Determine the [X, Y] coordinate at the center of the cell enclosing the given text.  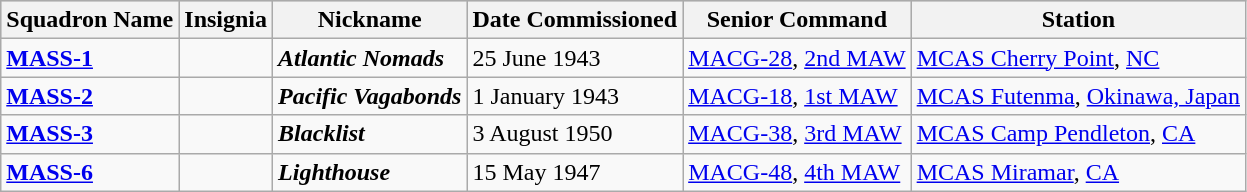
MACG-38, 3rd MAW [797, 134]
Senior Command [797, 20]
MCAS Camp Pendleton, CA [1078, 134]
Blacklist [370, 134]
MACG-28, 2nd MAW [797, 58]
MASS-6 [90, 172]
Insignia [226, 20]
Date Commissioned [575, 20]
1 January 1943 [575, 96]
Nickname [370, 20]
Pacific Vagabonds [370, 96]
MCAS Futenma, Okinawa, Japan [1078, 96]
15 May 1947 [575, 172]
MCAS Cherry Point, NC [1078, 58]
25 June 1943 [575, 58]
MASS-3 [90, 134]
Lighthouse [370, 172]
MASS-1 [90, 58]
Station [1078, 20]
MACG-48, 4th MAW [797, 172]
3 August 1950 [575, 134]
MACG-18, 1st MAW [797, 96]
MASS-2 [90, 96]
Atlantic Nomads [370, 58]
Squadron Name [90, 20]
MCAS Miramar, CA [1078, 172]
